Pinpoint the cell where the given text exists, returning its [X, Y] midpoint coordinate. 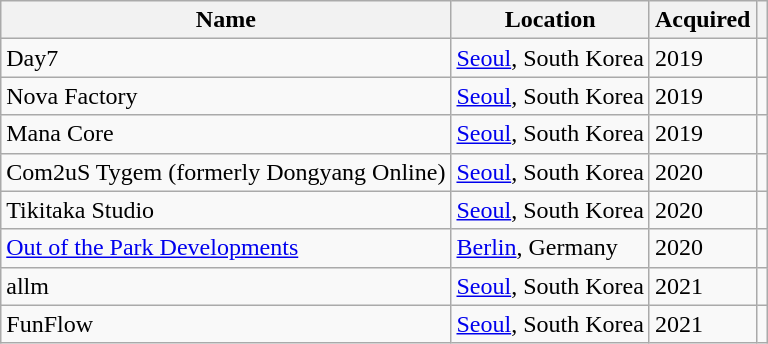
Mana Core [226, 134]
Location [550, 20]
allm [226, 286]
Out of the Park Developments [226, 248]
Berlin, Germany [550, 248]
Com2uS Tygem (formerly Dongyang Online) [226, 172]
Nova Factory [226, 96]
Name [226, 20]
FunFlow [226, 324]
Tikitaka Studio [226, 210]
Day7 [226, 58]
Acquired [702, 20]
